Determine the [x, y] coordinate at the center of the cell enclosing the given text.  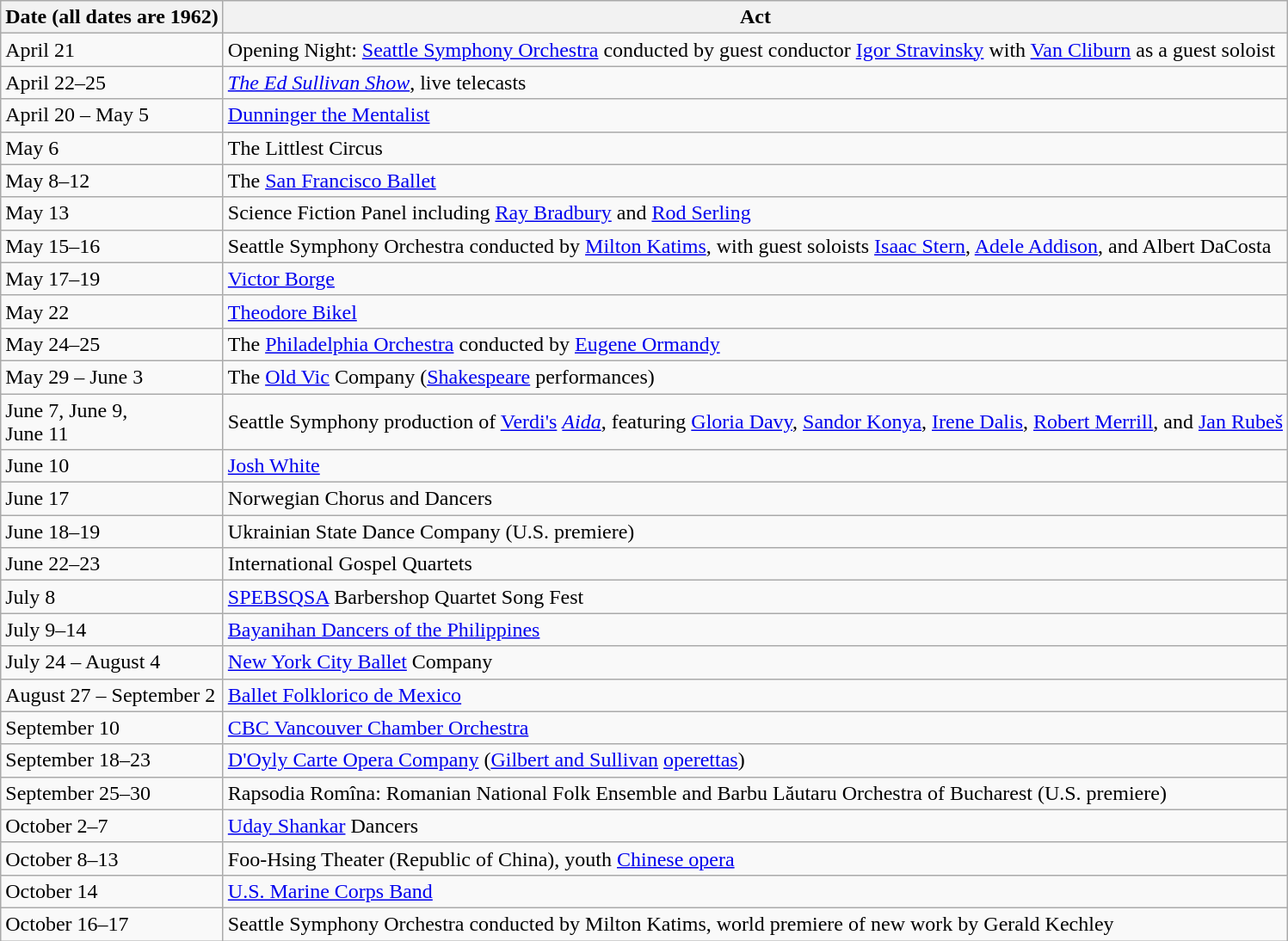
June 22–23 [112, 564]
Theodore Bikel [755, 311]
Josh White [755, 466]
May 22 [112, 311]
Foo-Hsing Theater (Republic of China), youth Chinese opera [755, 858]
June 10 [112, 466]
Ballet Folklorico de Mexico [755, 695]
September 10 [112, 728]
September 18–23 [112, 760]
May 8–12 [112, 181]
Science Fiction Panel including Ray Bradbury and Rod Serling [755, 213]
Victor Borge [755, 279]
Uday Shankar Dancers [755, 826]
Act [755, 17]
The Littlest Circus [755, 148]
June 18–19 [112, 532]
August 27 – September 2 [112, 695]
June 17 [112, 499]
Seattle Symphony production of Verdi's Aida, featuring Gloria Davy, Sandor Konya, Irene Dalis, Robert Merrill, and Jan Rubeš [755, 421]
D'Oyly Carte Opera Company (Gilbert and Sullivan operettas) [755, 760]
New York City Ballet Company [755, 662]
October 14 [112, 891]
May 15–16 [112, 246]
July 8 [112, 597]
October 16–17 [112, 924]
The Old Vic Company (Shakespeare performances) [755, 377]
U.S. Marine Corps Band [755, 891]
May 29 – June 3 [112, 377]
July 24 – August 4 [112, 662]
Bayanihan Dancers of the Philippines [755, 630]
Seattle Symphony Orchestra conducted by Milton Katims, with guest soloists Isaac Stern, Adele Addison, and Albert DaCosta [755, 246]
CBC Vancouver Chamber Orchestra [755, 728]
April 22–25 [112, 83]
Opening Night: Seattle Symphony Orchestra conducted by guest conductor Igor Stravinsky with Van Cliburn as a guest soloist [755, 50]
The Philadelphia Orchestra conducted by Eugene Ormandy [755, 344]
April 21 [112, 50]
The Ed Sullivan Show, live telecasts [755, 83]
May 24–25 [112, 344]
Ukrainian State Dance Company (U.S. premiere) [755, 532]
May 13 [112, 213]
May 6 [112, 148]
Norwegian Chorus and Dancers [755, 499]
Dunninger the Mentalist [755, 115]
Seattle Symphony Orchestra conducted by Milton Katims, world premiere of new work by Gerald Kechley [755, 924]
September 25–30 [112, 793]
SPEBSQSA Barbershop Quartet Song Fest [755, 597]
Rapsodia Romîna: Romanian National Folk Ensemble and Barbu Lăutaru Orchestra of Bucharest (U.S. premiere) [755, 793]
International Gospel Quartets [755, 564]
The San Francisco Ballet [755, 181]
April 20 – May 5 [112, 115]
June 7, June 9, June 11 [112, 421]
October 8–13 [112, 858]
Date (all dates are 1962) [112, 17]
May 17–19 [112, 279]
October 2–7 [112, 826]
July 9–14 [112, 630]
